Locate the cell with the specified text and output its (x, y) center coordinate. 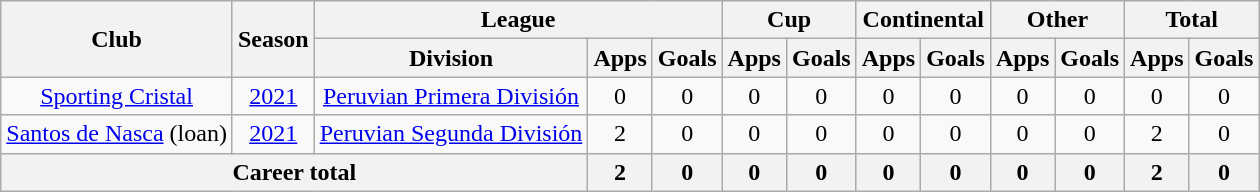
Career total (294, 172)
Continental (923, 20)
Sporting Cristal (117, 96)
Total (1192, 20)
Season (273, 39)
Other (1057, 20)
League (518, 20)
Peruvian Segunda División (451, 134)
Cup (789, 20)
Club (117, 39)
Division (451, 58)
Peruvian Primera División (451, 96)
Santos de Nasca (loan) (117, 134)
